Locate the cell with the specified text and output its [X, Y] center coordinate. 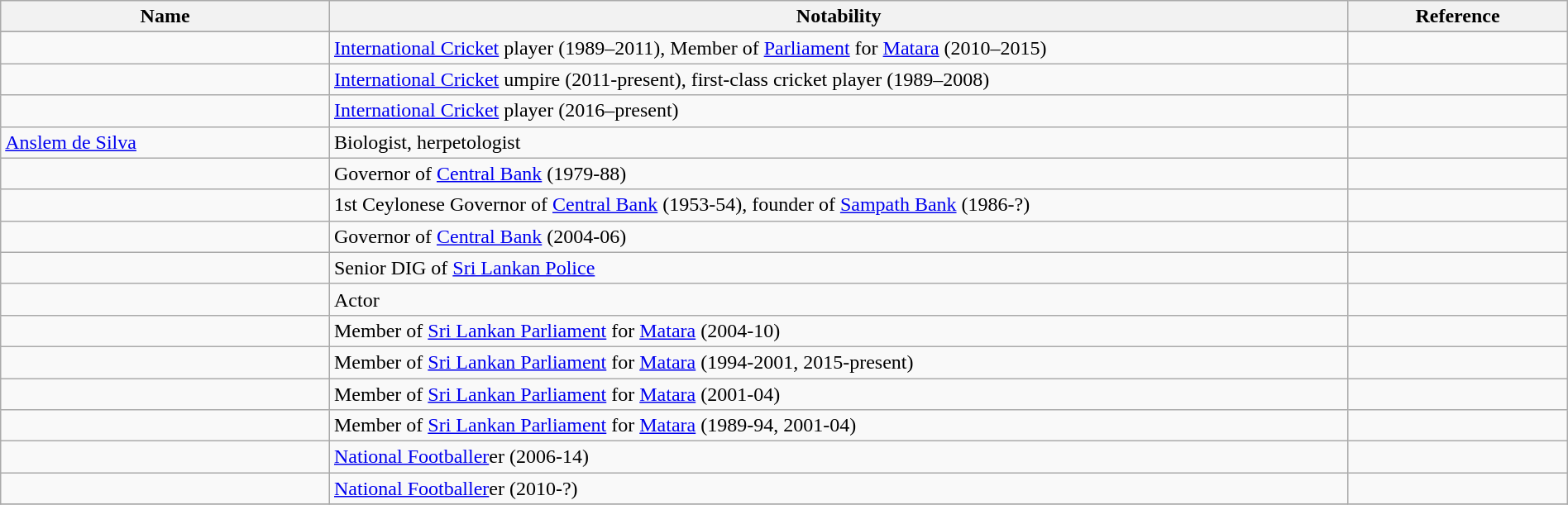
Governor of Central Bank (2004-06) [839, 236]
International Cricket player (1989–2011), Member of Parliament for Matara (2010–2015) [839, 48]
Governor of Central Bank (1979-88) [839, 174]
Anslem de Silva [165, 142]
National Footballerer (2006-14) [839, 457]
Senior DIG of Sri Lankan Police [839, 268]
Name [165, 17]
Member of Sri Lankan Parliament for Matara (1989-94, 2001-04) [839, 426]
1st Ceylonese Governor of Central Bank (1953-54), founder of Sampath Bank (1986-?) [839, 205]
Actor [839, 299]
Member of Sri Lankan Parliament for Matara (2004-10) [839, 331]
National Footballerer (2010-?) [839, 488]
Member of Sri Lankan Parliament for Matara (1994-2001, 2015-present) [839, 362]
Member of Sri Lankan Parliament for Matara (2001-04) [839, 394]
International Cricket player (2016–present) [839, 111]
International Cricket umpire (2011-present), first-class cricket player (1989–2008) [839, 79]
Reference [1457, 17]
Biologist, herpetologist [839, 142]
Notability [839, 17]
